For the text-containing cell, return its midpoint in (X, Y) coordinate format. 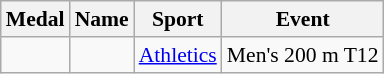
Event (303, 19)
Sport (178, 19)
Men's 200 m T12 (303, 55)
Name (102, 19)
Medal (36, 19)
Athletics (178, 55)
